Locate the cell with the specified text and output its (x, y) center coordinate. 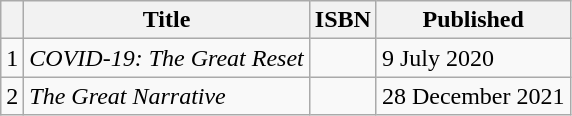
2 (12, 96)
COVID-19: The Great Reset (166, 58)
1 (12, 58)
Title (166, 20)
Published (473, 20)
The Great Narrative (166, 96)
9 July 2020 (473, 58)
ISBN (342, 20)
28 December 2021 (473, 96)
